Search for the cell housing the specified text and yield its (X, Y) center coordinate. 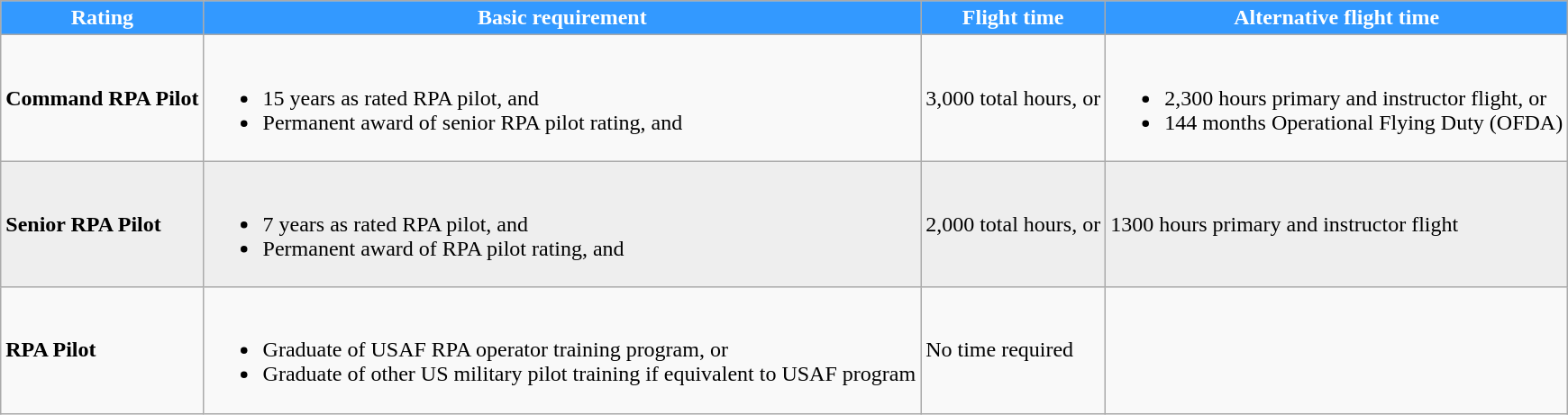
RPA Pilot (103, 350)
2,300 hours primary and instructor flight, or144 months Operational Flying Duty (OFDA) (1337, 98)
3,000 total hours, or (1013, 98)
Basic requirement (562, 18)
15 years as rated RPA pilot, andPermanent award of senior RPA pilot rating, and (562, 98)
No time required (1013, 350)
Flight time (1013, 18)
Rating (103, 18)
7 years as rated RPA pilot, andPermanent award of RPA pilot rating, and (562, 224)
Graduate of USAF RPA operator training program, orGraduate of other US military pilot training if equivalent to USAF program (562, 350)
2,000 total hours, or (1013, 224)
Alternative flight time (1337, 18)
1300 hours primary and instructor flight (1337, 224)
Senior RPA Pilot (103, 224)
Command RPA Pilot (103, 98)
